Determine the (X, Y) coordinate at the center of the cell enclosing the given text.  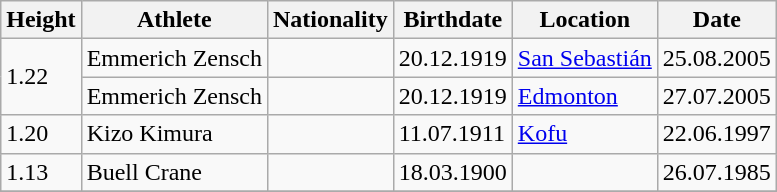
27.07.2005 (716, 96)
1.13 (41, 172)
18.03.1900 (452, 172)
1.20 (41, 134)
Athlete (174, 20)
Buell Crane (174, 172)
26.07.1985 (716, 172)
22.06.1997 (716, 134)
Kizo Kimura (174, 134)
Birthdate (452, 20)
Height (41, 20)
1.22 (41, 77)
25.08.2005 (716, 58)
11.07.1911 (452, 134)
Location (584, 20)
Nationality (330, 20)
Kofu (584, 134)
San Sebastián (584, 58)
Date (716, 20)
Edmonton (584, 96)
